From the cell containing the given text, extract its center point as (X, Y) coordinate. 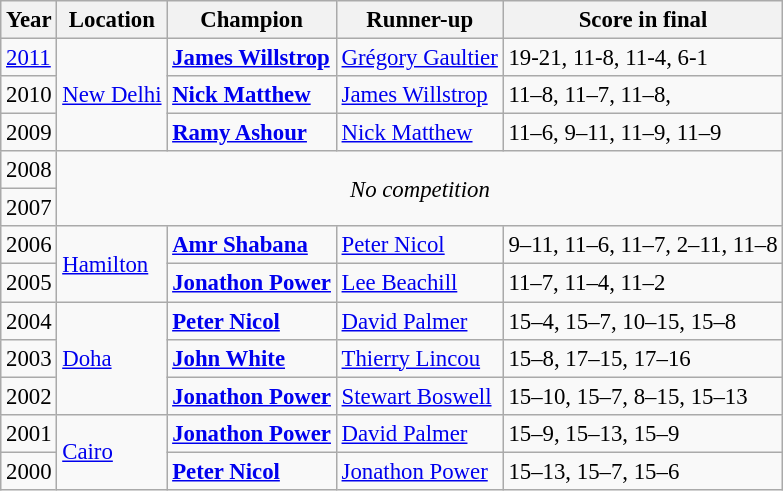
11–6, 9–11, 11–9, 11–9 (643, 133)
2003 (29, 358)
11–7, 11–4, 11–2 (643, 283)
John White (252, 358)
2006 (29, 245)
Grégory Gaultier (420, 58)
Champion (252, 20)
15–10, 15–7, 8–15, 15–13 (643, 396)
2010 (29, 95)
2011 (29, 58)
2000 (29, 471)
Location (112, 20)
15–13, 15–7, 15–6 (643, 471)
No competition (420, 188)
15–8, 17–15, 17–16 (643, 358)
2009 (29, 133)
15–4, 15–7, 10–15, 15–8 (643, 321)
Runner-up (420, 20)
Ramy Ashour (252, 133)
Score in final (643, 20)
Cairo (112, 452)
2008 (29, 170)
11–8, 11–7, 11–8, (643, 95)
New Delhi (112, 96)
2001 (29, 433)
2004 (29, 321)
2002 (29, 396)
2005 (29, 283)
19-21, 11-8, 11-4, 6-1 (643, 58)
15–9, 15–13, 15–9 (643, 433)
Amr Shabana (252, 245)
2007 (29, 208)
Lee Beachill (420, 283)
Doha (112, 358)
9–11, 11–6, 11–7, 2–11, 11–8 (643, 245)
Thierry Lincou (420, 358)
Year (29, 20)
Stewart Boswell (420, 396)
Hamilton (112, 264)
